Identify which cell holds the provided text, then report its [x, y] central coordinate. 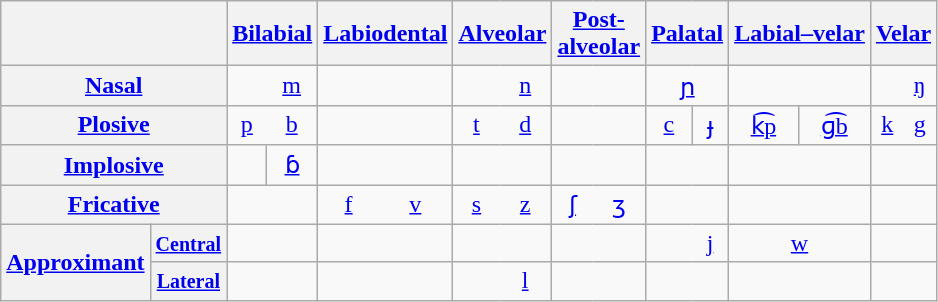
Nasal [114, 86]
d [526, 125]
Fricative [114, 204]
p [247, 125]
Labial–velar [800, 34]
m [292, 86]
s [476, 204]
ɓ [292, 165]
ŋ [920, 86]
t [476, 125]
Velar [903, 34]
z [526, 204]
f [348, 204]
c [670, 125]
g [920, 125]
Bilabial [272, 34]
ʒ [619, 204]
b [292, 125]
ɡ͡b [834, 125]
k͡p [764, 125]
w [800, 243]
Post-alveolar [599, 34]
Central [188, 243]
ɲ [688, 86]
ʃ [572, 204]
Palatal [688, 34]
j [710, 243]
Labiodental [386, 34]
ɟ [710, 125]
v [416, 204]
Alveolar [502, 34]
Plosive [114, 125]
k [886, 125]
n [526, 86]
Lateral [188, 281]
Implosive [114, 165]
l [526, 281]
Approximant [76, 262]
